Scan for the cell matching the given text and deliver its [X, Y] coordinate at center. 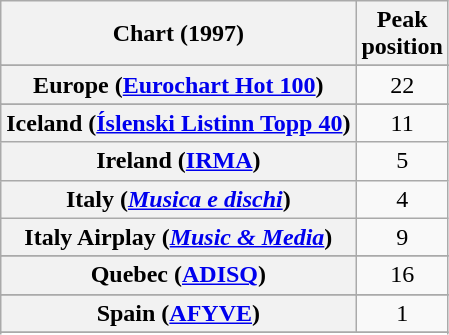
5 [402, 161]
Spain (AFYVE) [178, 313]
11 [402, 123]
16 [402, 275]
Peakposition [402, 34]
Italy Airplay (Music & Media) [178, 237]
Chart (1997) [178, 34]
Iceland (Íslenski Listinn Topp 40) [178, 123]
22 [402, 85]
Quebec (ADISQ) [178, 275]
4 [402, 199]
9 [402, 237]
Europe (Eurochart Hot 100) [178, 85]
1 [402, 313]
Italy (Musica e dischi) [178, 199]
Ireland (IRMA) [178, 161]
